Search for the cell housing the specified text and yield its (x, y) center coordinate. 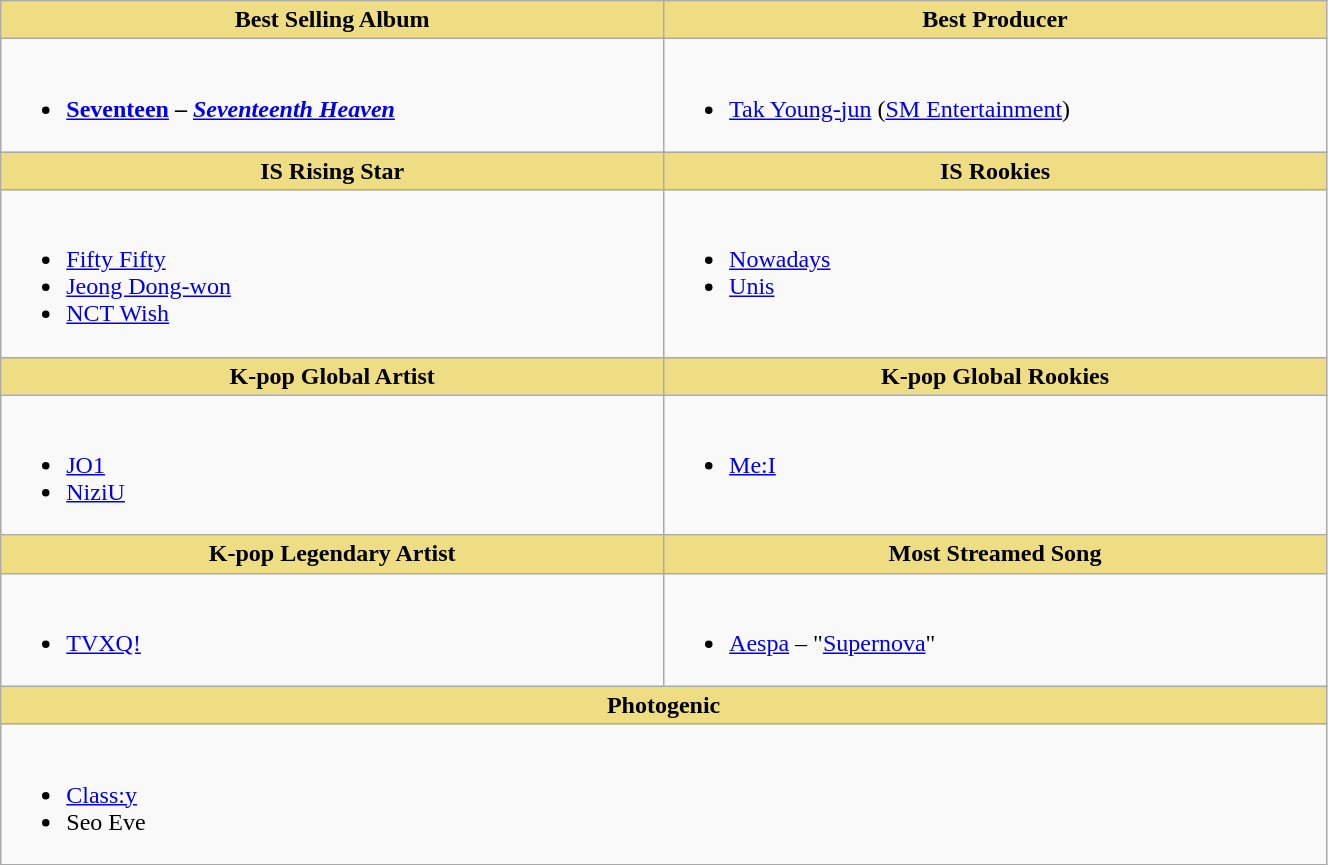
Tak Young-jun (SM Entertainment) (996, 96)
Best Selling Album (332, 20)
Best Producer (996, 20)
Aespa – "Supernova" (996, 630)
IS Rising Star (332, 171)
Me:I (996, 465)
K-pop Global Artist (332, 376)
K-pop Global Rookies (996, 376)
JO1NiziU (332, 465)
Most Streamed Song (996, 554)
TVXQ! (332, 630)
Class:ySeo Eve (664, 794)
NowadaysUnis (996, 274)
K-pop Legendary Artist (332, 554)
Photogenic (664, 705)
IS Rookies (996, 171)
Fifty FiftyJeong Dong-wonNCT Wish (332, 274)
Seventeen – Seventeenth Heaven (332, 96)
